Search for the cell housing the specified text and yield its [x, y] center coordinate. 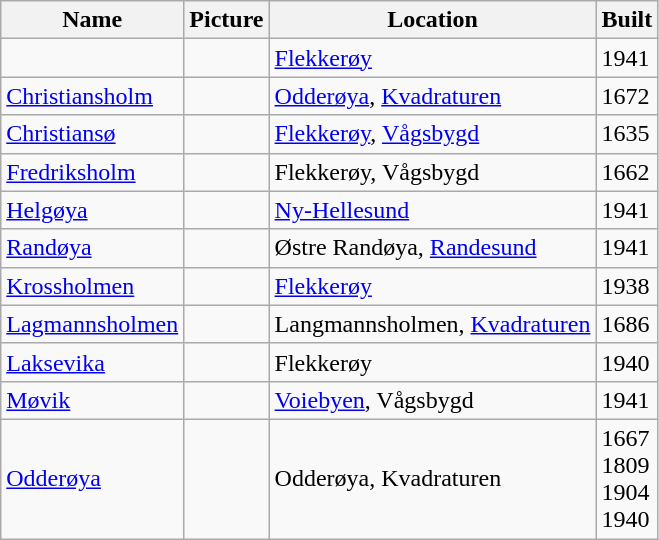
1635 [627, 134]
1672 [627, 96]
Lagmannsholmen [92, 324]
Christiansholm [92, 96]
Langmannsholmen, Kvadraturen [432, 324]
Odderøya [92, 478]
Helgøya [92, 210]
Built [627, 20]
Ny-Hellesund [432, 210]
1686 [627, 324]
Picture [226, 20]
Christiansø [92, 134]
Randøya [92, 248]
1938 [627, 286]
1667180919041940 [627, 478]
Møvik [92, 400]
Voiebyen, Vågsbygd [432, 400]
Østre Randøya, Randesund [432, 248]
Fredriksholm [92, 172]
Name [92, 20]
Krossholmen [92, 286]
1662 [627, 172]
Location [432, 20]
1940 [627, 362]
Laksevika [92, 362]
